Return the [x, y] coordinate for the center point of the cell that contains the specified text.  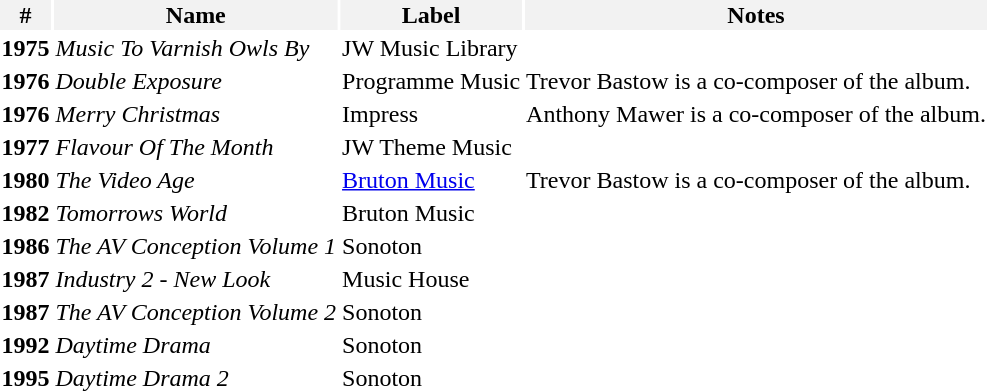
# [26, 15]
1975 [26, 48]
The AV Conception Volume 1 [196, 246]
Music To Varnish Owls By [196, 48]
Industry 2 - New Look [196, 279]
Impress [432, 114]
JW Music Library [432, 48]
Music House [432, 279]
Merry Christmas [196, 114]
Label [432, 15]
1977 [26, 147]
Flavour Of The Month [196, 147]
Daytime Drama [196, 345]
1992 [26, 345]
Name [196, 15]
Programme Music [432, 81]
Double Exposure [196, 81]
1980 [26, 180]
The Video Age [196, 180]
JW Theme Music [432, 147]
Tomorrows World [196, 213]
1986 [26, 246]
The AV Conception Volume 2 [196, 312]
1982 [26, 213]
